Scan for the cell matching the given text and deliver its (x, y) coordinate at center. 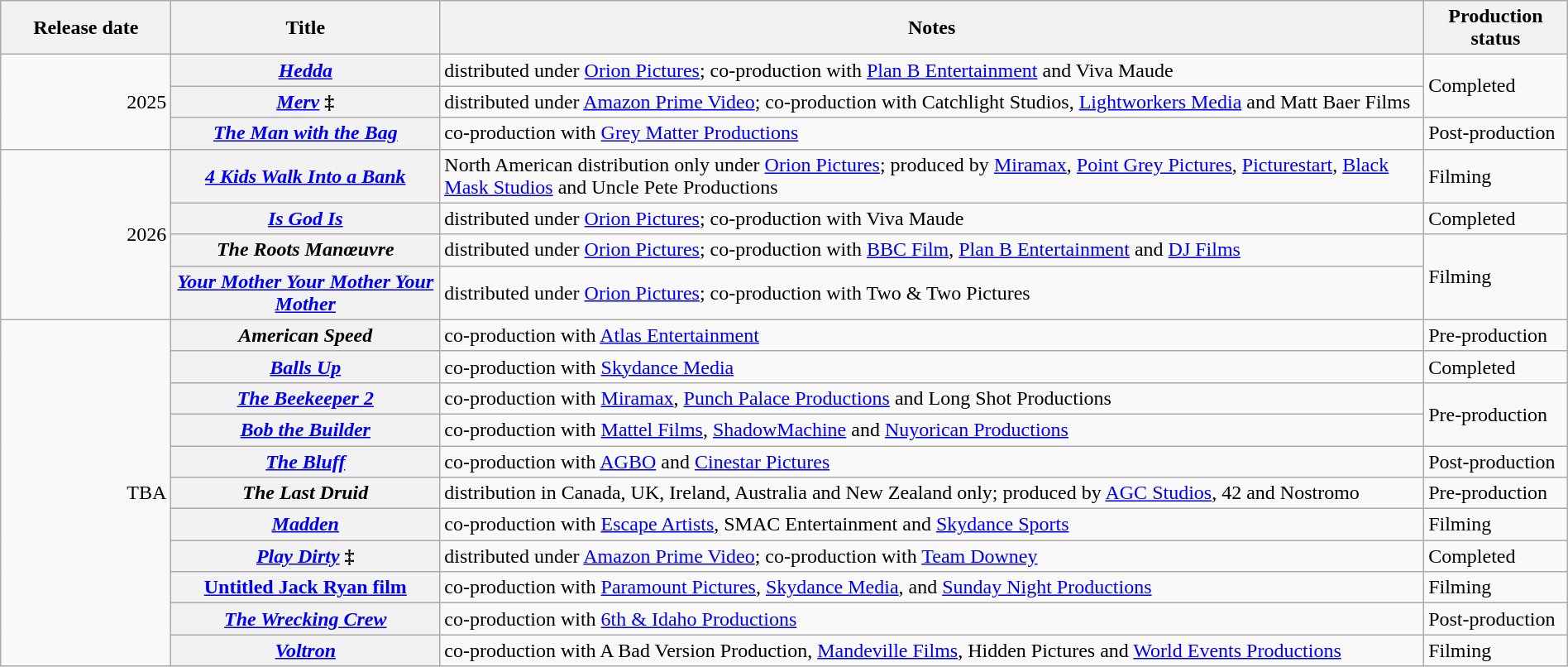
distributed under Amazon Prime Video; co-production with Catchlight Studios, Lightworkers Media and Matt Baer Films (932, 102)
Hedda (306, 70)
distributed under Amazon Prime Video; co-production with Team Downey (932, 556)
2025 (86, 102)
2026 (86, 234)
Merv ‡ (306, 102)
distributed under Orion Pictures; co-production with Two & Two Pictures (932, 293)
The Last Druid (306, 493)
Voltron (306, 650)
distributed under Orion Pictures; co-production with Viva Maude (932, 218)
Notes (932, 28)
distributed under Orion Pictures; co-production with BBC Film, Plan B Entertainment and DJ Films (932, 250)
co-production with Mattel Films, ShadowMachine and Nuyorican Productions (932, 429)
co-production with Paramount Pictures, Skydance Media, and Sunday Night Productions (932, 588)
Title (306, 28)
Untitled Jack Ryan film (306, 588)
American Speed (306, 335)
co-production with Escape Artists, SMAC Entertainment and Skydance Sports (932, 525)
Release date (86, 28)
Play Dirty ‡ (306, 556)
The Beekeeper 2 (306, 398)
co-production with A Bad Version Production, Mandeville Films, Hidden Pictures and World Events Productions (932, 650)
distributed under Orion Pictures; co-production with Plan B Entertainment and Viva Maude (932, 70)
The Roots Manœuvre (306, 250)
The Man with the Bag (306, 133)
4 Kids Walk Into a Bank (306, 175)
co-production with Miramax, Punch Palace Productions and Long Shot Productions (932, 398)
co-production with Atlas Entertainment (932, 335)
Balls Up (306, 367)
co-production with Skydance Media (932, 367)
TBA (86, 493)
The Wrecking Crew (306, 619)
Bob the Builder (306, 429)
Production status (1496, 28)
Your Mother Your Mother Your Mother (306, 293)
co-production with 6th & Idaho Productions (932, 619)
The Bluff (306, 461)
co-production with AGBO and Cinestar Pictures (932, 461)
Madden (306, 525)
co-production with Grey Matter Productions (932, 133)
distribution in Canada, UK, Ireland, Australia and New Zealand only; produced by AGC Studios, 42 and Nostromo (932, 493)
Is God Is (306, 218)
